Provide the [X, Y] coordinate of the cell's center where the given text is located.  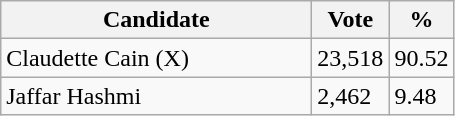
2,462 [350, 96]
23,518 [350, 58]
9.48 [422, 96]
% [422, 20]
Jaffar Hashmi [156, 96]
90.52 [422, 58]
Vote [350, 20]
Claudette Cain (X) [156, 58]
Candidate [156, 20]
